Search for the cell housing the specified text and yield its [x, y] center coordinate. 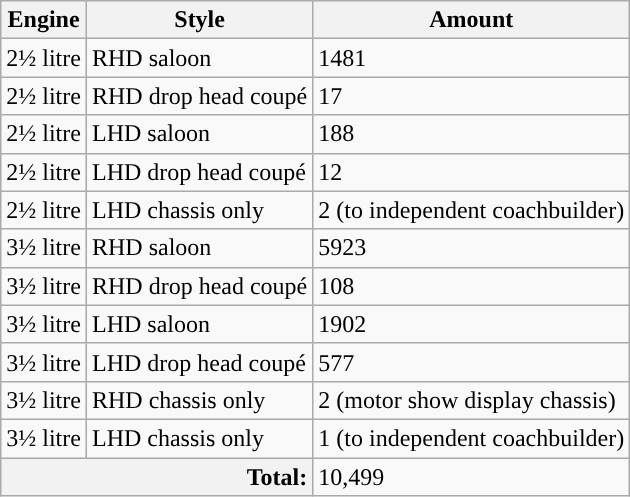
188 [472, 134]
Amount [472, 20]
1 (to independent coachbuilder) [472, 438]
Style [199, 20]
1902 [472, 324]
1481 [472, 58]
Engine [44, 20]
17 [472, 96]
12 [472, 172]
577 [472, 362]
10,499 [472, 477]
Total: [157, 477]
2 (motor show display chassis) [472, 400]
5923 [472, 248]
108 [472, 286]
2 (to independent coachbuilder) [472, 210]
RHD chassis only [199, 400]
